Identify which cell holds the provided text, then report its (x, y) central coordinate. 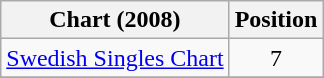
Chart (2008) (115, 20)
7 (276, 58)
Position (276, 20)
Swedish Singles Chart (115, 58)
